Pinpoint the cell where the given text exists, returning its (x, y) midpoint coordinate. 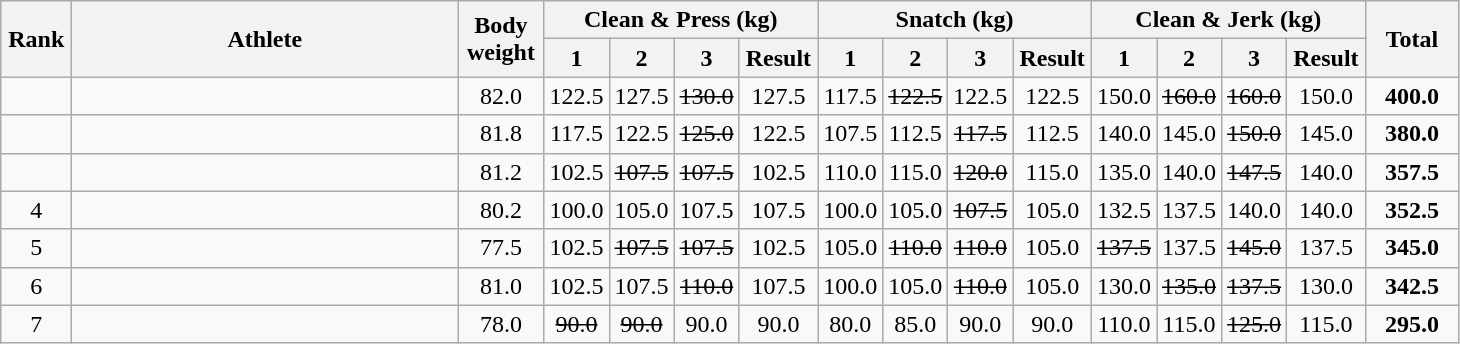
77.5 (501, 248)
Total (1412, 39)
295.0 (1412, 324)
85.0 (916, 324)
147.5 (1254, 172)
Rank (36, 39)
357.5 (1412, 172)
78.0 (501, 324)
Snatch (kg) (955, 20)
345.0 (1412, 248)
5 (36, 248)
Body weight (501, 39)
81.2 (501, 172)
80.2 (501, 210)
400.0 (1412, 96)
80.0 (850, 324)
6 (36, 286)
Clean & Jerk (kg) (1228, 20)
120.0 (980, 172)
132.5 (1124, 210)
342.5 (1412, 286)
81.0 (501, 286)
82.0 (501, 96)
81.8 (501, 134)
Athlete (265, 39)
380.0 (1412, 134)
7 (36, 324)
Clean & Press (kg) (681, 20)
4 (36, 210)
352.5 (1412, 210)
